Identify which cell holds the provided text, then report its (x, y) central coordinate. 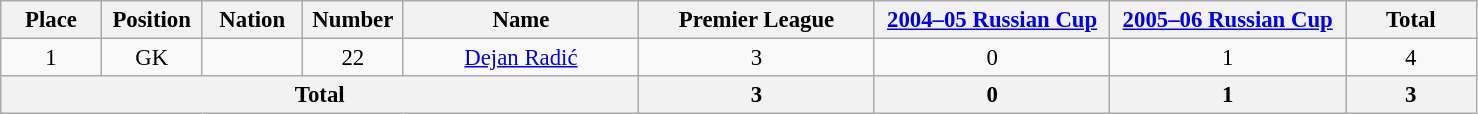
Place (52, 20)
Name (521, 20)
4 (1412, 58)
2004–05 Russian Cup (992, 20)
Nation (252, 20)
22 (354, 58)
Dejan Radić (521, 58)
Number (354, 20)
Premier League (757, 20)
Position (152, 20)
2005–06 Russian Cup (1228, 20)
GK (152, 58)
